Return [X, Y] of the center of cell containing provided text 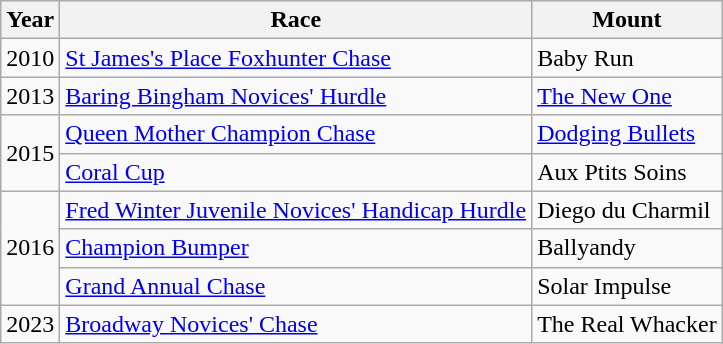
Year [30, 20]
Mount [628, 20]
Ballyandy [628, 248]
Grand Annual Chase [296, 286]
Fred Winter Juvenile Novices' Handicap Hurdle [296, 210]
The New One [628, 96]
Race [296, 20]
St James's Place Foxhunter Chase [296, 58]
2010 [30, 58]
The Real Whacker [628, 324]
2013 [30, 96]
2016 [30, 248]
2015 [30, 153]
Baby Run [628, 58]
Dodging Bullets [628, 134]
Baring Bingham Novices' Hurdle [296, 96]
Broadway Novices' Chase [296, 324]
Aux Ptits Soins [628, 172]
Champion Bumper [296, 248]
2023 [30, 324]
Coral Cup [296, 172]
Solar Impulse [628, 286]
Diego du Charmil [628, 210]
Queen Mother Champion Chase [296, 134]
